Provide the (x, y) coordinate of the cell's center where the given text is located.  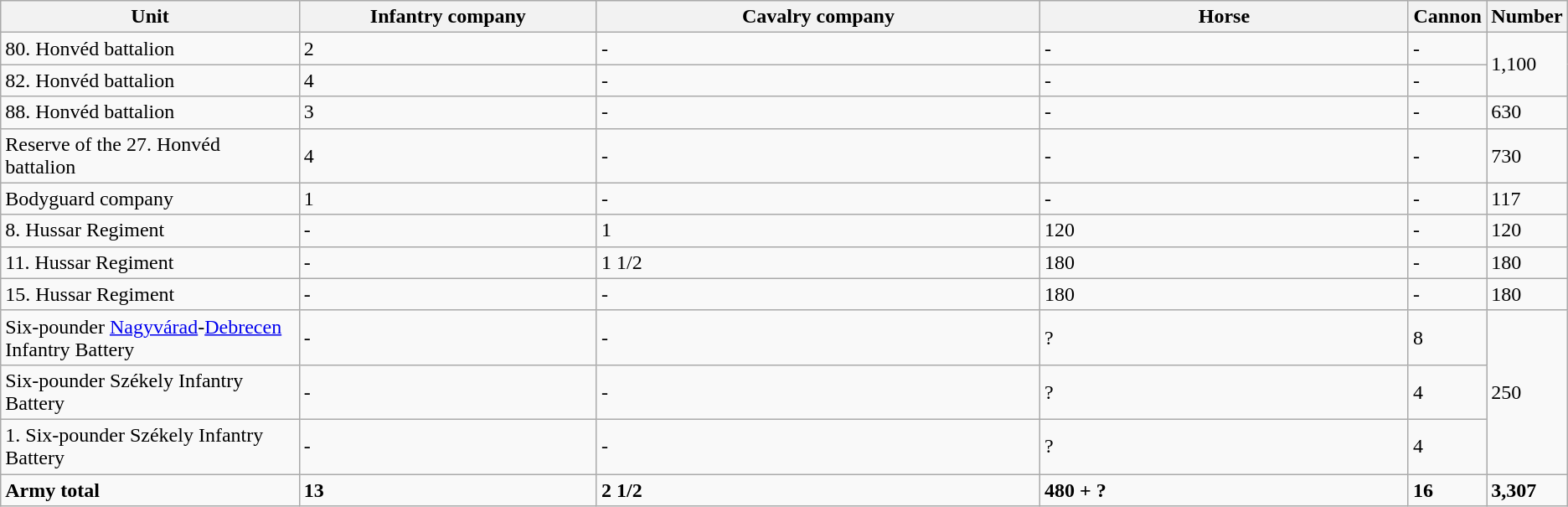
Horse (1224, 17)
2 (447, 49)
250 (1527, 392)
Bodyguard company (151, 199)
Six-pounder Nagyvárad-Debrecen Infantry Battery (151, 337)
1,100 (1527, 65)
11. Hussar Regiment (151, 262)
8. Hussar Regiment (151, 230)
15. Hussar Regiment (151, 294)
3,307 (1527, 490)
2 1/2 (818, 490)
1 1/2 (818, 262)
8 (1447, 337)
480 + ? (1224, 490)
730 (1527, 156)
Unit (151, 17)
117 (1527, 199)
16 (1447, 490)
80. Honvéd battalion (151, 49)
82. Honvéd battalion (151, 80)
3 (447, 112)
13 (447, 490)
Six-pounder Székely Infantry Battery (151, 392)
Infantry company (447, 17)
Army total (151, 490)
Cannon (1447, 17)
Number (1527, 17)
1. Six-pounder Székely Infantry Battery (151, 446)
Reserve of the 27. Honvéd battalion (151, 156)
88. Honvéd battalion (151, 112)
Cavalry company (818, 17)
630 (1527, 112)
